Return the [x, y] coordinate for the center point of the cell that contains the specified text.  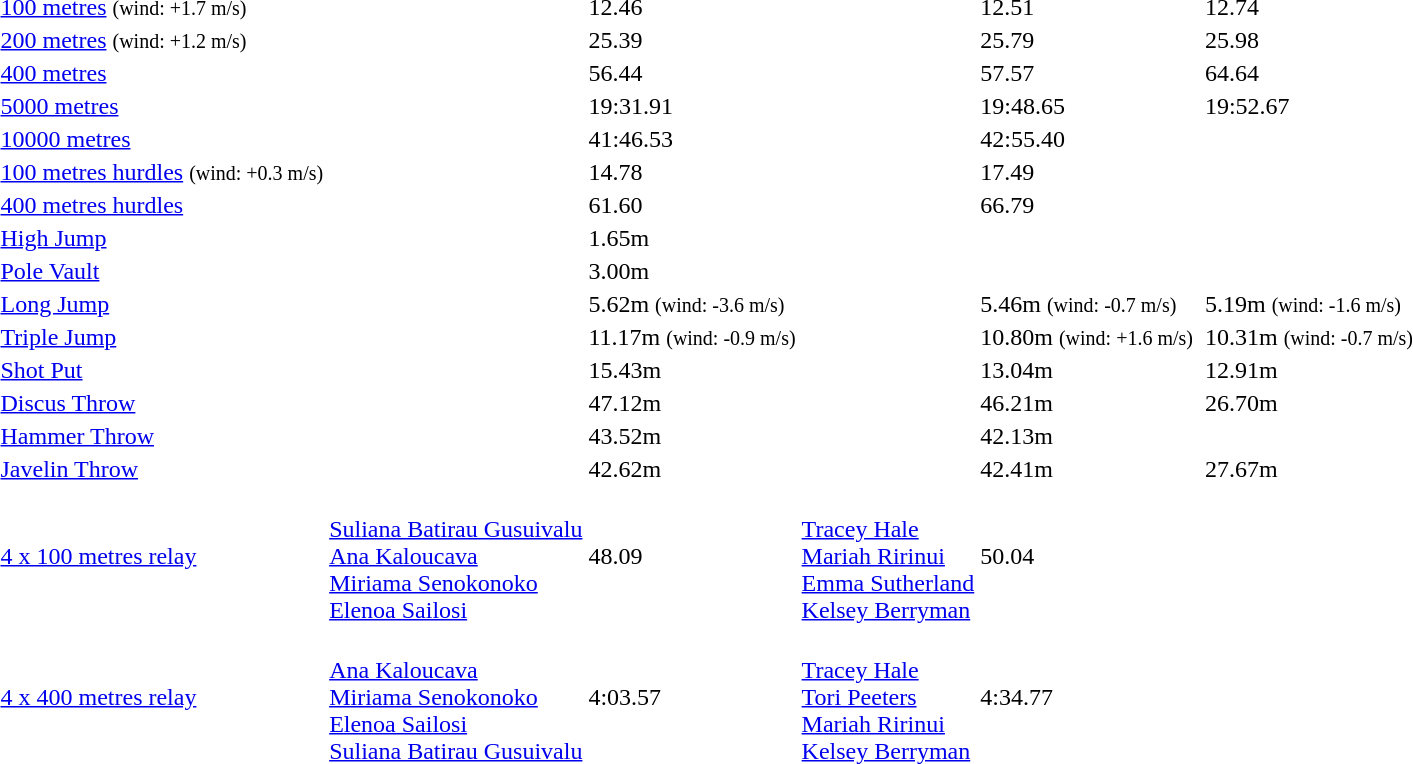
Suliana Batirau Gusuivalu Ana Kaloucava Miriama Senokonoko Elenoa Sailosi [456, 556]
43.52m [692, 436]
Tracey Hale Mariah Ririnui Emma Sutherland Kelsey Berryman [888, 556]
50.04 [1087, 556]
13.04m [1087, 370]
46.21m [1087, 403]
1.65m [692, 238]
48.09 [692, 556]
61.60 [692, 205]
14.78 [692, 172]
41:46.53 [692, 139]
15.43m [692, 370]
10.80m (wind: +1.6 m/s) [1087, 337]
17.49 [1087, 172]
42.62m [692, 469]
66.79 [1087, 205]
25.39 [692, 40]
57.57 [1087, 73]
5.62m (wind: -3.6 m/s) [692, 304]
19:31.91 [692, 106]
56.44 [692, 73]
42.41m [1087, 469]
5.46m (wind: -0.7 m/s) [1087, 304]
25.79 [1087, 40]
42:55.40 [1087, 139]
3.00m [692, 271]
19:48.65 [1087, 106]
11.17m (wind: -0.9 m/s) [692, 337]
42.13m [1087, 436]
47.12m [692, 403]
